Output the (X, Y) coordinate of the center of the cell containing the given text.  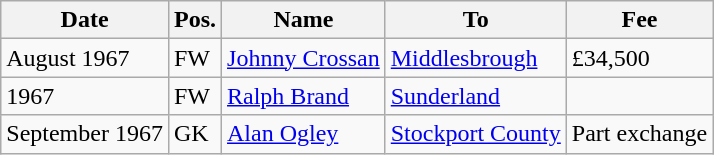
Fee (639, 20)
1967 (85, 96)
Ralph Brand (304, 96)
GK (194, 134)
Middlesbrough (476, 58)
£34,500 (639, 58)
Date (85, 20)
August 1967 (85, 58)
Pos. (194, 20)
Part exchange (639, 134)
To (476, 20)
Name (304, 20)
Johnny Crossan (304, 58)
Sunderland (476, 96)
September 1967 (85, 134)
Stockport County (476, 134)
Alan Ogley (304, 134)
